Search for the cell housing the specified text and yield its [x, y] center coordinate. 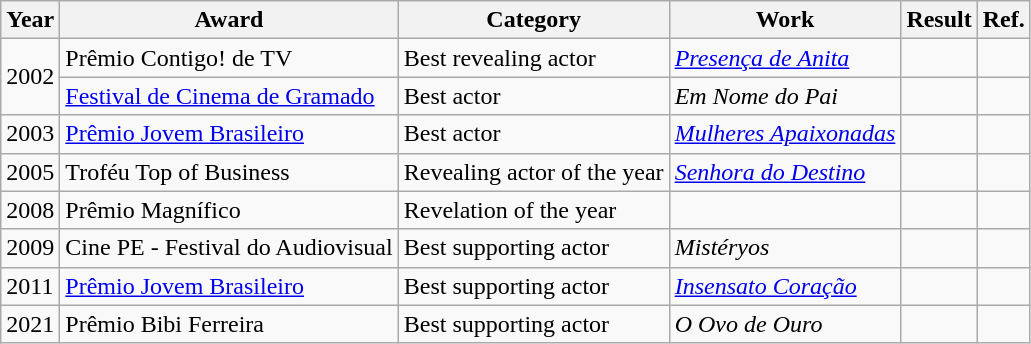
Ref. [1004, 20]
2008 [30, 210]
Mulheres Apaixonadas [785, 134]
Revealing actor of the year [534, 172]
Result [939, 20]
Festival de Cinema de Gramado [229, 96]
Revelation of the year [534, 210]
Insensato Coração [785, 286]
Prêmio Bibi Ferreira [229, 324]
Presença de Anita [785, 58]
Senhora do Destino [785, 172]
Mistéryos [785, 248]
O Ovo de Ouro [785, 324]
Prêmio Magnífico [229, 210]
2009 [30, 248]
Award [229, 20]
2002 [30, 77]
2003 [30, 134]
2021 [30, 324]
Year [30, 20]
Troféu Top of Business [229, 172]
Cine PE - Festival do Audiovisual [229, 248]
Category [534, 20]
Work [785, 20]
Best revealing actor [534, 58]
2011 [30, 286]
2005 [30, 172]
Em Nome do Pai [785, 96]
Prêmio Contigo! de TV [229, 58]
